Output the (X, Y) coordinate of the center of the cell containing the given text.  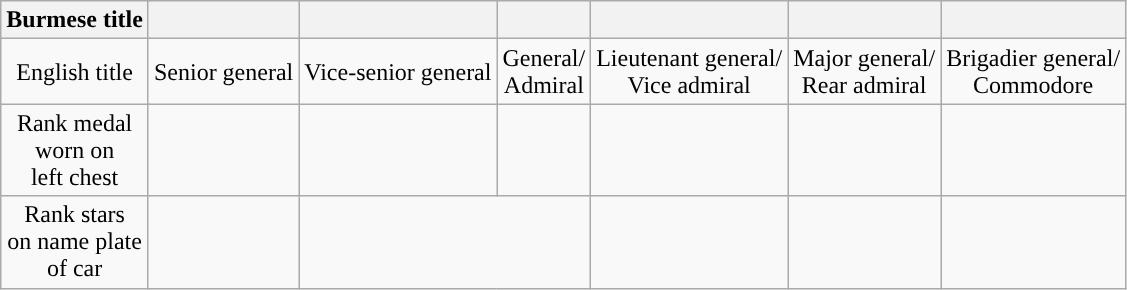
Brigadier general/Commodore (1034, 72)
General/Admiral (544, 72)
Rank stars on name plate of car (75, 242)
Lieutenant general/Vice admiral (690, 72)
Rank medal worn on left chest (75, 150)
English title (75, 72)
Vice-senior general (398, 72)
Senior general (223, 72)
Major general/Rear admiral (864, 72)
Burmese title (75, 20)
